Detect which cell encompasses the target text, then output its (X, Y) center coordinate. 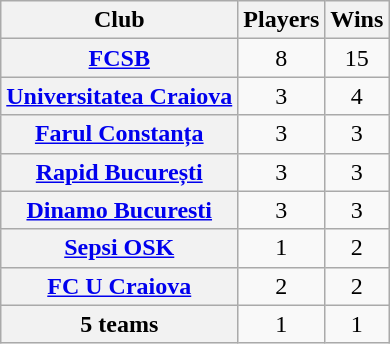
Farul Constanța (120, 134)
8 (282, 58)
4 (357, 96)
Dinamo Bucuresti (120, 210)
Rapid București (120, 172)
Sepsi OSK (120, 248)
5 teams (120, 324)
Players (282, 20)
FCSB (120, 58)
Club (120, 20)
Wins (357, 20)
FC U Craiova (120, 286)
15 (357, 58)
Universitatea Craiova (120, 96)
